From the cell containing the given text, extract its center point as (x, y) coordinate. 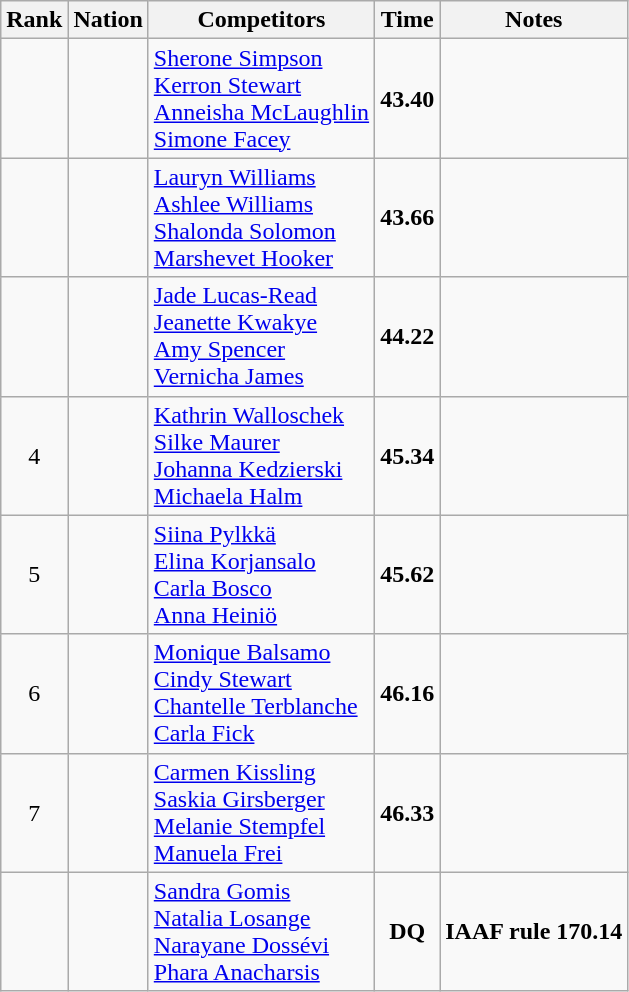
Nation (108, 20)
Sandra GomisNatalia LosangeNarayane DosséviPhara Anacharsis (261, 932)
45.34 (408, 456)
IAAF rule 170.14 (534, 932)
44.22 (408, 336)
Lauryn WilliamsAshlee WilliamsShalonda SolomonMarshevet Hooker (261, 218)
43.40 (408, 98)
Notes (534, 20)
7 (34, 812)
Time (408, 20)
Rank (34, 20)
5 (34, 574)
43.66 (408, 218)
6 (34, 694)
45.62 (408, 574)
Kathrin WalloschekSilke MaurerJohanna KedzierskiMichaela Halm (261, 456)
4 (34, 456)
Competitors (261, 20)
DQ (408, 932)
46.33 (408, 812)
Jade Lucas-ReadJeanette KwakyeAmy SpencerVernicha James (261, 336)
46.16 (408, 694)
Carmen KisslingSaskia GirsbergerMelanie StempfelManuela Frei (261, 812)
Siina PylkkäElina KorjansaloCarla BoscoAnna Heiniö (261, 574)
Monique BalsamoCindy StewartChantelle TerblancheCarla Fick (261, 694)
Sherone SimpsonKerron StewartAnneisha McLaughlinSimone Facey (261, 98)
